Identify which cell holds the provided text, then report its (X, Y) central coordinate. 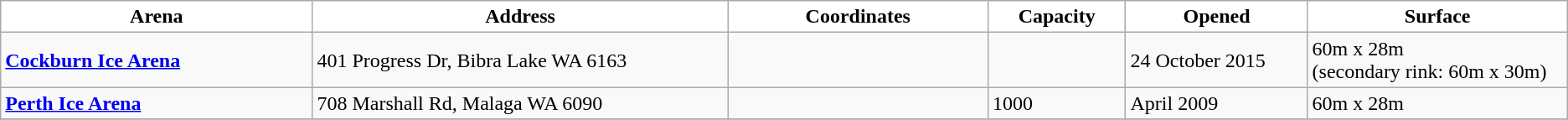
Capacity (1057, 17)
708 Marshall Rd, Malaga WA 6090 (520, 103)
401 Progress Dr, Bibra Lake WA 6163 (520, 60)
1000 (1057, 103)
60m x 28m (1437, 103)
Arena (157, 17)
24 October 2015 (1216, 60)
Opened (1216, 17)
Coordinates (858, 17)
60m x 28m (secondary rink: 60m x 30m) (1437, 60)
Cockburn Ice Arena (157, 60)
Surface (1437, 17)
Perth Ice Arena (157, 103)
Address (520, 17)
April 2009 (1216, 103)
